Output the [x, y] coordinate of the center of the cell containing the given text.  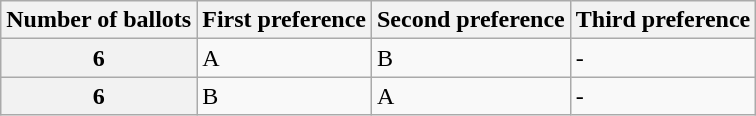
First preference [284, 20]
Number of ballots [99, 20]
Second preference [470, 20]
Third preference [662, 20]
